Scan for the cell matching the given text and deliver its [X, Y] coordinate at center. 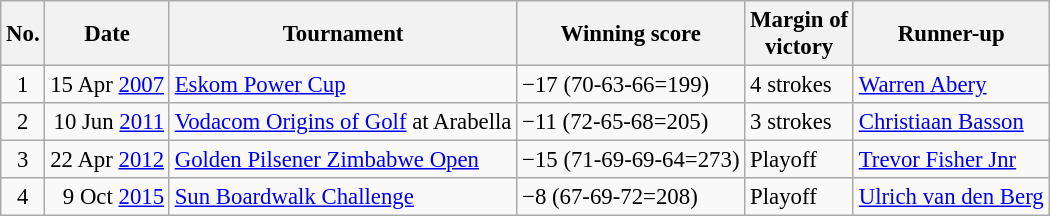
Sun Boardwalk Challenge [342, 197]
Eskom Power Cup [342, 85]
15 Apr 2007 [107, 85]
22 Apr 2012 [107, 160]
3 [23, 160]
Runner-up [951, 34]
2 [23, 122]
−11 (72-65-68=205) [631, 122]
Christiaan Basson [951, 122]
Golden Pilsener Zimbabwe Open [342, 160]
−15 (71-69-69-64=273) [631, 160]
4 [23, 197]
Winning score [631, 34]
10 Jun 2011 [107, 122]
No. [23, 34]
−8 (67-69-72=208) [631, 197]
Trevor Fisher Jnr [951, 160]
Margin ofvictory [800, 34]
Date [107, 34]
Vodacom Origins of Golf at Arabella [342, 122]
Tournament [342, 34]
3 strokes [800, 122]
4 strokes [800, 85]
Ulrich van den Berg [951, 197]
−17 (70-63-66=199) [631, 85]
9 Oct 2015 [107, 197]
1 [23, 85]
Warren Abery [951, 85]
